Search for the cell housing the specified text and yield its [x, y] center coordinate. 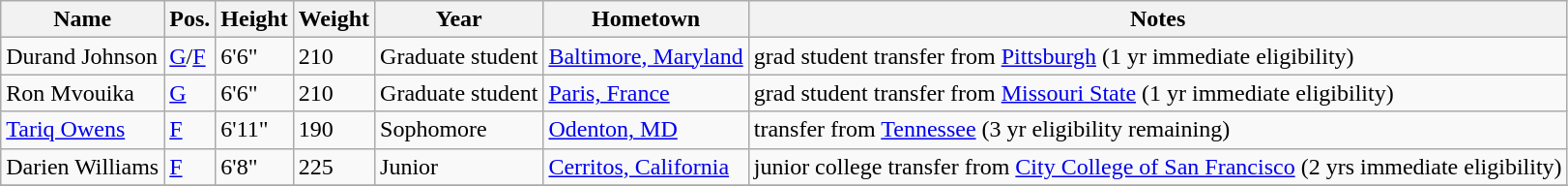
6'11" [254, 130]
Durand Johnson [83, 56]
G [189, 93]
225 [334, 167]
Ron Mvouika [83, 93]
190 [334, 130]
Junior [459, 167]
Baltimore, Maryland [646, 56]
Hometown [646, 19]
transfer from Tennessee (3 yr eligibility remaining) [1158, 130]
Notes [1158, 19]
grad student transfer from Pittsburgh (1 yr immediate eligibility) [1158, 56]
Tariq Owens [83, 130]
junior college transfer from City College of San Francisco (2 yrs immediate eligibility) [1158, 167]
Darien Williams [83, 167]
Pos. [189, 19]
6'8" [254, 167]
Year [459, 19]
Cerritos, California [646, 167]
grad student transfer from Missouri State (1 yr immediate eligibility) [1158, 93]
Height [254, 19]
Name [83, 19]
Paris, France [646, 93]
Odenton, MD [646, 130]
G/F [189, 56]
Sophomore [459, 130]
Weight [334, 19]
